Capture the cell that displays the provided text and extract its [x, y] central coordinate. 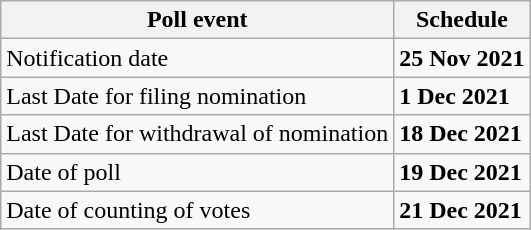
Notification date [198, 58]
1 Dec 2021 [462, 96]
25 Nov 2021 [462, 58]
21 Dec 2021 [462, 210]
18 Dec 2021 [462, 134]
19 Dec 2021 [462, 172]
Last Date for withdrawal of nomination [198, 134]
Last Date for filing nomination [198, 96]
Schedule [462, 20]
Date of poll [198, 172]
Date of counting of votes [198, 210]
Poll event [198, 20]
